Search for the cell housing the specified text and yield its [x, y] center coordinate. 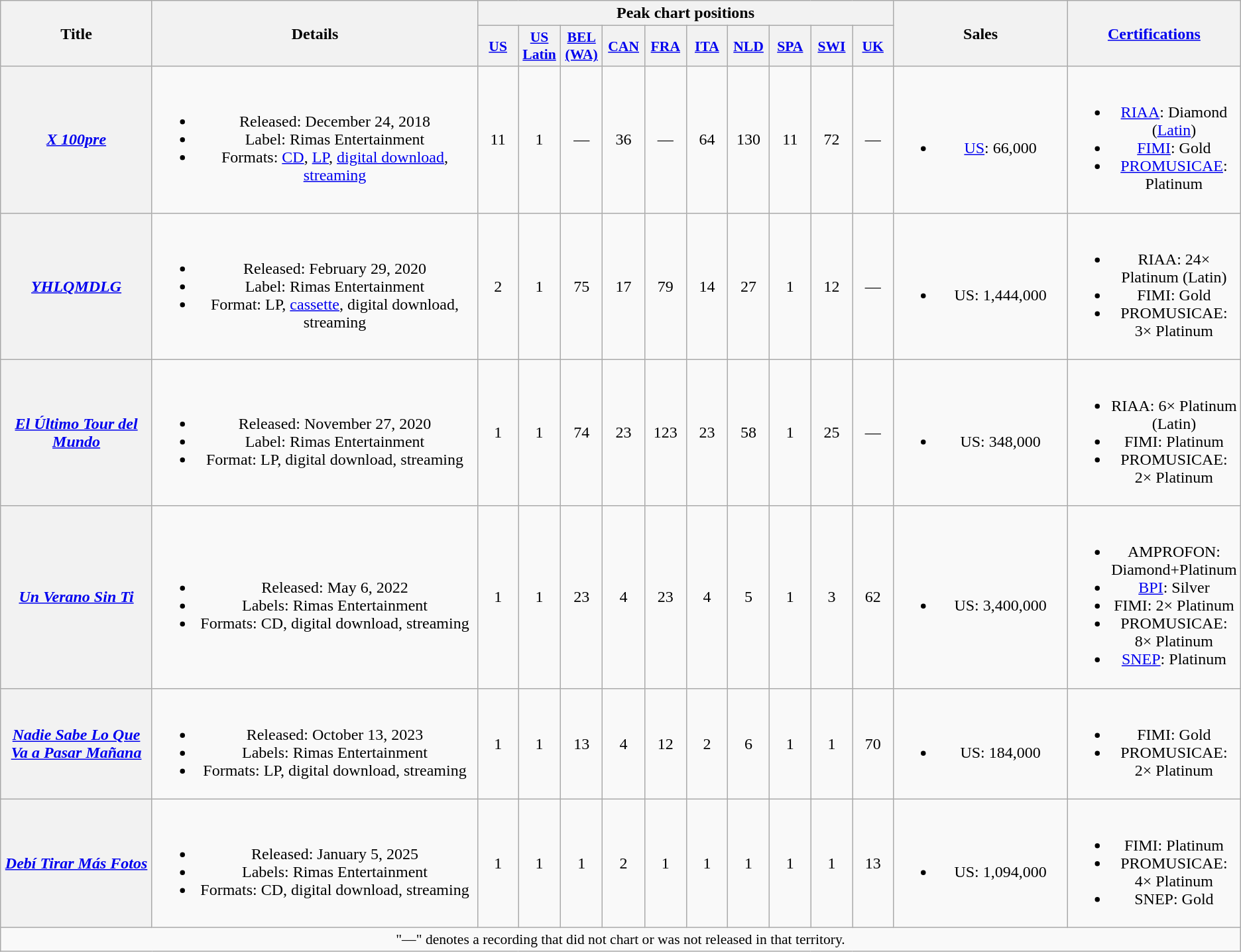
123 [666, 432]
Released: May 6, 2022Labels: Rimas EntertainmentFormats: CD, digital download, streaming [314, 597]
64 [707, 139]
Released: February 29, 2020Label: Rimas EntertainmentFormat: LP, cassette, digital download, streaming [314, 286]
Released: October 13, 2023Labels: Rimas EntertainmentFormats: LP, digital download, streaming [314, 744]
UK [873, 46]
BEL(WA) [581, 46]
RIAA: 24× Platinum (Latin)FIMI: GoldPROMUSICAE: 3× Platinum [1155, 286]
Released: November 27, 2020Label: Rimas EntertainmentFormat: LP, digital download, streaming [314, 432]
Debí Tirar Más Fotos [77, 863]
Released: January 5, 2025Labels: Rimas EntertainmentFormats: CD, digital download, streaming [314, 863]
CAN [623, 46]
Released: December 24, 2018Label: Rimas EntertainmentFormats: CD, LP, digital download, streaming [314, 139]
X 100pre [77, 139]
US: 1,094,000 [981, 863]
US: 3,400,000 [981, 597]
17 [623, 286]
70 [873, 744]
NLD [748, 46]
ITA [707, 46]
58 [748, 432]
Nadie Sabe Lo Que Va a Pasar Mañana [77, 744]
"—" denotes a recording that did not chart or was not released in that territory. [620, 939]
62 [873, 597]
USLatin [540, 46]
Peak chart positions [685, 13]
FRA [666, 46]
6 [748, 744]
79 [666, 286]
72 [831, 139]
AMPROFON: Diamond+PlatinumBPI: SilverFIMI: 2× PlatinumPROMUSICAE: 8× PlatinumSNEP: Platinum [1155, 597]
14 [707, 286]
FIMI: PlatinumPROMUSICAE: 4× PlatinumSNEP: Gold [1155, 863]
75 [581, 286]
3 [831, 597]
US: 184,000 [981, 744]
SWI [831, 46]
SPA [790, 46]
74 [581, 432]
RIAA: 6× Platinum (Latin)FIMI: PlatinumPROMUSICAE: 2× Platinum [1155, 432]
25 [831, 432]
36 [623, 139]
El Último Tour del Mundo [77, 432]
YHLQMDLG [77, 286]
US [499, 46]
FIMI: GoldPROMUSICAE: 2× Platinum [1155, 744]
Title [77, 33]
US: 1,444,000 [981, 286]
Un Verano Sin Ti [77, 597]
Sales [981, 33]
Details [314, 33]
RIAA: Diamond (Latin)FIMI: GoldPROMUSICAE: Platinum [1155, 139]
27 [748, 286]
US: 348,000 [981, 432]
US: 66,000 [981, 139]
Certifications [1155, 33]
130 [748, 139]
5 [748, 597]
